Locate the cell with the specified text and output its (X, Y) center coordinate. 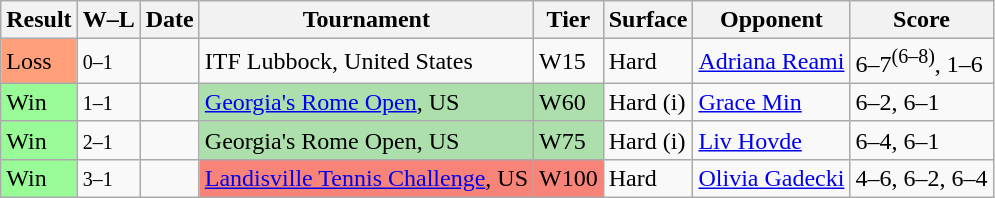
Opponent (772, 20)
Score (922, 20)
Liv Hovde (772, 140)
4–6, 6–2, 6–4 (922, 178)
Tournament (366, 20)
0–1 (108, 62)
Date (170, 20)
W75 (569, 140)
Adriana Reami (772, 62)
W–L (108, 20)
ITF Lubbock, United States (366, 62)
6–4, 6–1 (922, 140)
W60 (569, 102)
Grace Min (772, 102)
Result (39, 20)
Tier (569, 20)
3–1 (108, 178)
Surface (648, 20)
W100 (569, 178)
Olivia Gadecki (772, 178)
6–2, 6–1 (922, 102)
2–1 (108, 140)
6–7(6–8), 1–6 (922, 62)
1–1 (108, 102)
Loss (39, 62)
Landisville Tennis Challenge, US (366, 178)
W15 (569, 62)
